Output the [X, Y] coordinate of the center of the cell containing the given text.  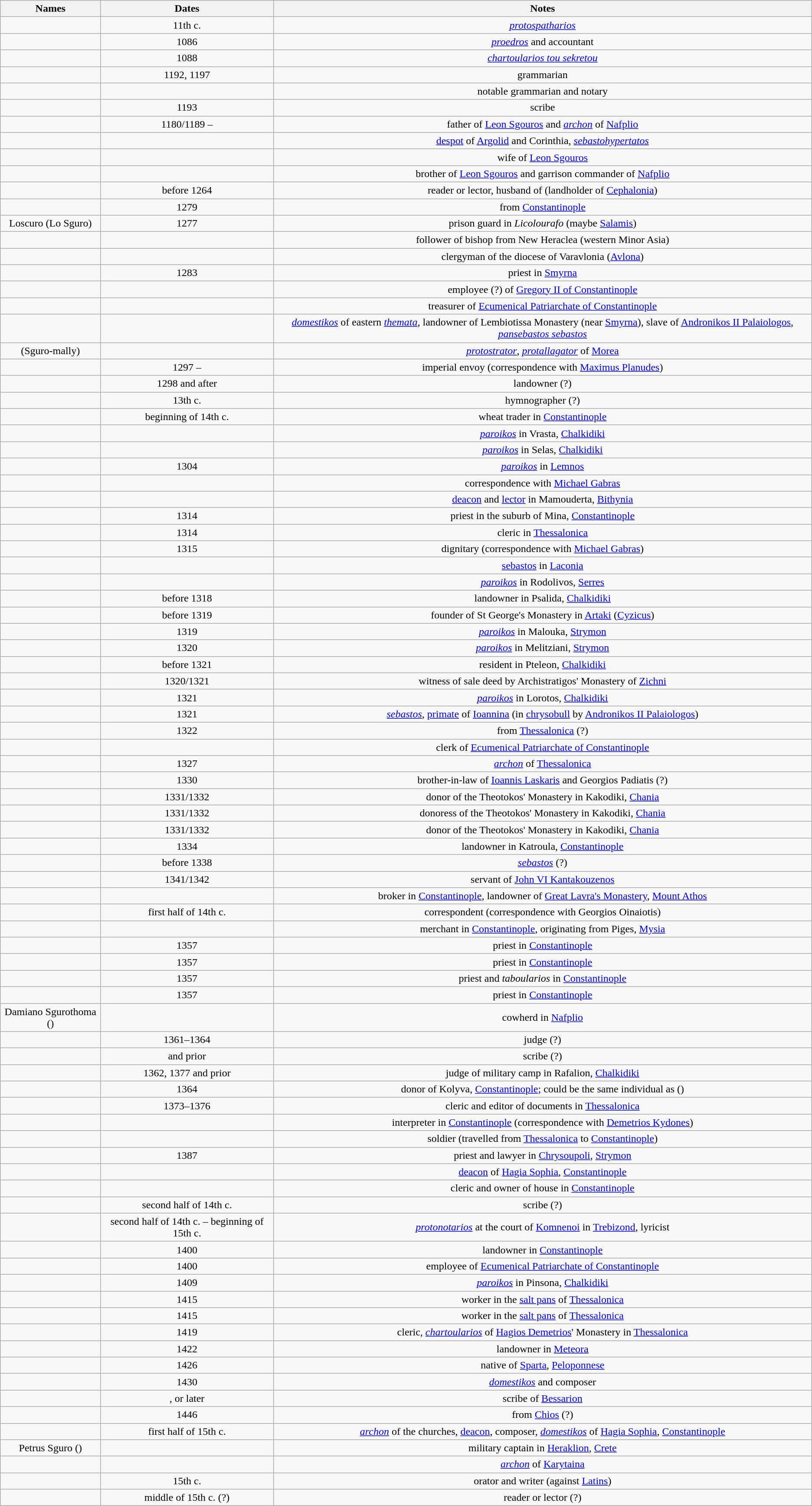
13th c. [187, 400]
protonotarios at the court of Komnenoi in Trebizond, lyricist [542, 1227]
1319 [187, 631]
before 1321 [187, 664]
1193 [187, 108]
before 1318 [187, 598]
11th c. [187, 25]
archon of Thessalonica [542, 764]
clergyman of the diocese of Varavlonia (Avlona) [542, 256]
from Constantinople [542, 207]
1387 [187, 1155]
1364 [187, 1089]
(Sguro-mally) [50, 351]
Dates [187, 9]
paroikos in Melitziani, Strymon [542, 648]
witness of sale deed by Archistratigos' Monastery of Zichni [542, 681]
wheat trader in Constantinople [542, 417]
reader or lector, husband of (landholder of Cephalonia) [542, 190]
1334 [187, 846]
soldier (travelled from Thessalonica to Constantinople) [542, 1139]
1373–1376 [187, 1106]
1279 [187, 207]
protospatharios [542, 25]
paroikos in Lorotos, Chalkidiki [542, 697]
from Thessalonica (?) [542, 730]
donoress of the Theotokos' Monastery in Kakodiki, Chania [542, 813]
before 1264 [187, 190]
1419 [187, 1332]
first half of 15th c. [187, 1431]
1430 [187, 1382]
1283 [187, 273]
1320/1321 [187, 681]
paroikos in Malouka, Strymon [542, 631]
1361–1364 [187, 1040]
clerk of Ecumenical Patriarchate of Constantinople [542, 747]
cowherd in Nafplio [542, 1017]
judge of military camp in Rafalion, Chalkidiki [542, 1073]
resident in Pteleon, Chalkidiki [542, 664]
orator and writer (against Latins) [542, 1481]
1297 – [187, 367]
priest and lawyer in Chrysoupoli, Strymon [542, 1155]
15th c. [187, 1481]
employee (?) of Gregory II of Constantinople [542, 289]
1086 [187, 42]
imperial envoy (correspondence with Maximus Planudes) [542, 367]
military captain in Heraklion, Crete [542, 1448]
native of Sparta, Peloponnese [542, 1365]
landowner in Constantinople [542, 1250]
1304 [187, 466]
judge (?) [542, 1040]
grammarian [542, 75]
sebastos in Laconia [542, 566]
1320 [187, 648]
1362, 1377 and prior [187, 1073]
cleric and editor of documents in Thessalonica [542, 1106]
domestikos and composer [542, 1382]
donor of Kolyva, Constantinople; could be the same individual as () [542, 1089]
chartoularios tou sekretou [542, 58]
paroikos in Lemnos [542, 466]
1088 [187, 58]
scribe [542, 108]
1426 [187, 1365]
paroikos in Rodolivos, Serres [542, 582]
1330 [187, 780]
deacon and lector in Mamouderta, Bithynia [542, 500]
cleric, chartoularios of Hagios Demetrios' Monastery in Thessalonica [542, 1332]
archon of Karytaina [542, 1464]
employee of Ecumenical Patriarchate of Constantinople [542, 1266]
sebastos (?) [542, 863]
wife of Leon Sgouros [542, 157]
and prior [187, 1056]
Notes [542, 9]
second half of 14th c. – beginning of 15th c. [187, 1227]
1315 [187, 549]
, or later [187, 1398]
notable grammarian and notary [542, 91]
servant of John VI Kantakouzenos [542, 879]
founder of St George's Monastery in Artaki (Cyzicus) [542, 615]
brother of Leon Sgouros and garrison commander of Nafplio [542, 174]
before 1319 [187, 615]
second half of 14th c. [187, 1205]
domestikos of eastern themata, landowner of Lembiotissa Monastery (near Smyrna), slave of Andronikos II Palaiologos, pansebastos sebastos [542, 328]
1298 and after [187, 384]
landowner in Meteora [542, 1349]
1422 [187, 1349]
1180/1189 – [187, 124]
treasurer of Ecumenical Patriarchate of Constantinople [542, 306]
landowner in Katroula, Constantinople [542, 846]
1277 [187, 224]
follower of bishop from New Heraclea (western Minor Asia) [542, 240]
middle of 15th c. (?) [187, 1497]
scribe of Bessarion [542, 1398]
1327 [187, 764]
merchant in Constantinople, originating from Piges, Mysia [542, 929]
cleric and owner of house in Constantinople [542, 1188]
1409 [187, 1282]
broker in Constantinople, landowner of Great Lavra's Monastery, Mount Athos [542, 896]
protostrator, protallagator of Morea [542, 351]
paroikos in Selas, Chalkidiki [542, 450]
interpreter in Constantinople (correspondence with Demetrios Kydones) [542, 1122]
deacon of Hagia Sophia, Constantinople [542, 1172]
proedros and accountant [542, 42]
beginning of 14th c. [187, 417]
paroikos in Pinsona, Chalkidiki [542, 1282]
prison guard in Licolourafo (maybe Salamis) [542, 224]
reader or lector (?) [542, 1497]
priest and taboularios in Constantinople [542, 978]
archon of the churches, deacon, composer, domestikos of Hagia Sophia, Constantinople [542, 1431]
1341/1342 [187, 879]
from Chios (?) [542, 1415]
Damiano Sgurothoma () [50, 1017]
1192, 1197 [187, 75]
sebastos, primate of Ioannina (in chrysobull by Andronikos II Palaiologos) [542, 714]
landowner in Psalida, Chalkidiki [542, 598]
dignitary (correspondence with Michael Gabras) [542, 549]
priest in Smyrna [542, 273]
correspondent (correspondence with Georgios Oinaiotis) [542, 912]
1446 [187, 1415]
landowner (?) [542, 384]
Petrus Sguro () [50, 1448]
brother-in-law of Ioannis Laskaris and Georgios Padiatis (?) [542, 780]
paroikos in Vrasta, Chalkidiki [542, 433]
before 1338 [187, 863]
correspondence with Michael Gabras [542, 483]
first half of 14th c. [187, 912]
1322 [187, 730]
Loscuro (Lo Sguro) [50, 224]
father of Leon Sgouros and archon of Nafplio [542, 124]
hymnographer (?) [542, 400]
cleric in Thessalonica [542, 533]
despot of Argolid and Corinthia, sebastohypertatos [542, 141]
priest in the suburb of Mina, Constantinople [542, 516]
Names [50, 9]
